Capture the cell that displays the provided text and extract its [X, Y] central coordinate. 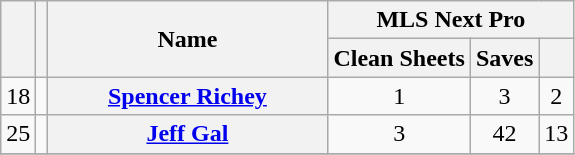
Saves [504, 58]
13 [556, 134]
18 [18, 96]
2 [556, 96]
42 [504, 134]
Spencer Richey [188, 96]
Clean Sheets [399, 58]
Name [188, 39]
MLS Next Pro [451, 20]
25 [18, 134]
Jeff Gal [188, 134]
1 [399, 96]
